Provide the [x, y] coordinate of the cell's center where the given text is located.  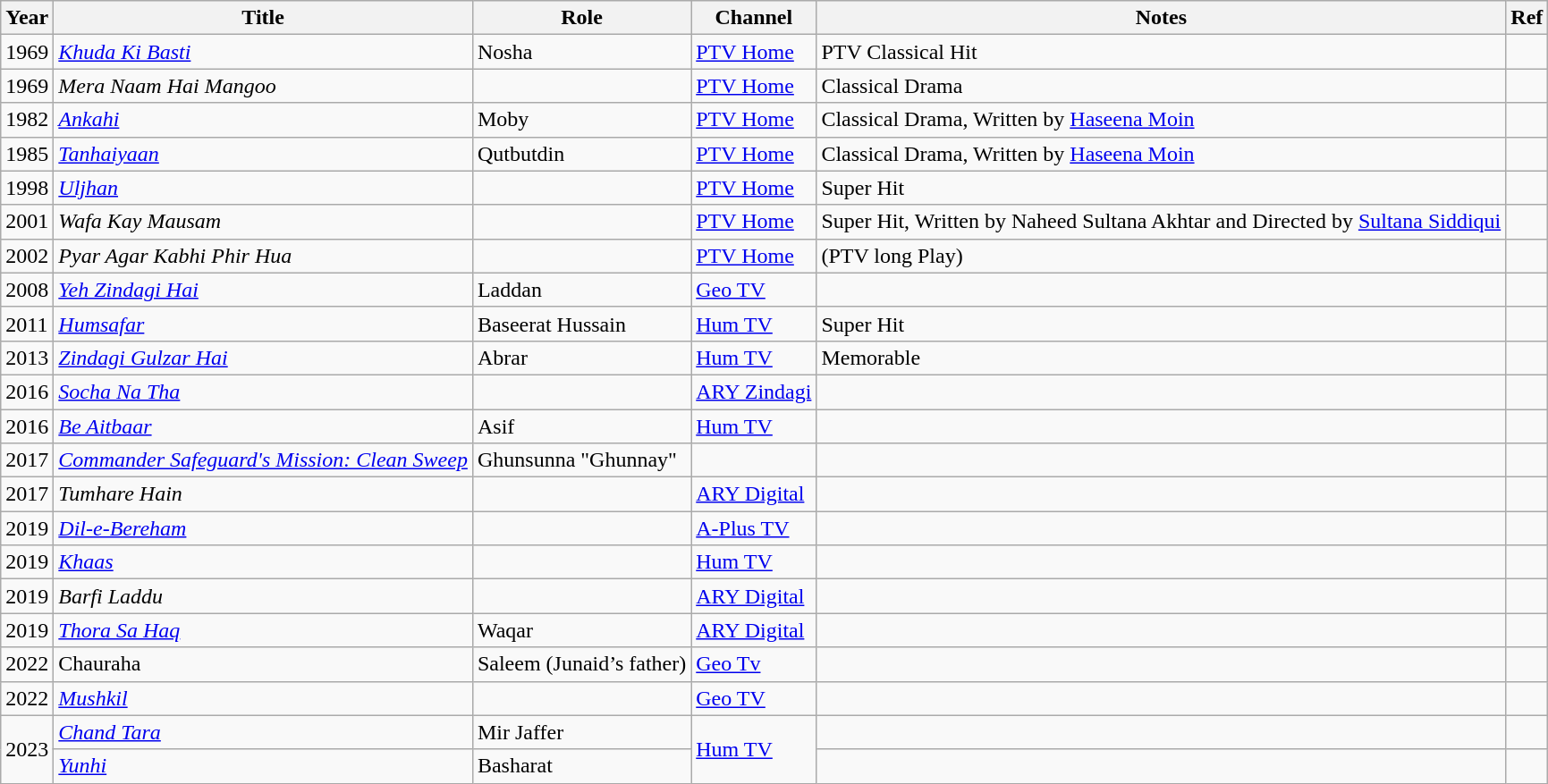
Khuda Ki Basti [263, 52]
Moby [581, 120]
Mera Naam Hai Mangoo [263, 86]
Ref [1527, 18]
Year [27, 18]
Mir Jaffer [581, 732]
1998 [27, 188]
Tumhare Hain [263, 494]
Be Aitbaar [263, 426]
Memorable [1161, 358]
Commander Safeguard's Mission: Clean Sweep [263, 460]
Saleem (Junaid’s father) [581, 664]
Baseerat Hussain [581, 324]
Chauraha [263, 664]
Ghunsunna "Ghunnay" [581, 460]
Mushkil [263, 698]
Notes [1161, 18]
Geo Tv [754, 664]
Abrar [581, 358]
1985 [27, 154]
Qutbutdin [581, 154]
Chand Tara [263, 732]
Ankahi [263, 120]
2011 [27, 324]
Super Hit, Written by Naheed Sultana Akhtar and Directed by Sultana Siddiqui [1161, 222]
Barfi Laddu [263, 596]
Humsafar [263, 324]
Basharat [581, 766]
Zindagi Gulzar Hai [263, 358]
Asif [581, 426]
2008 [27, 290]
Thora Sa Haq [263, 630]
PTV Classical Hit [1161, 52]
Socha Na Tha [263, 392]
Classical Drama [1161, 86]
Laddan [581, 290]
Yunhi [263, 766]
2002 [27, 256]
Khaas [263, 562]
Channel [754, 18]
Pyar Agar Kabhi Phir Hua [263, 256]
(PTV long Play) [1161, 256]
Title [263, 18]
1982 [27, 120]
Dil-e-Bereham [263, 528]
A-Plus TV [754, 528]
Nosha [581, 52]
Wafa Kay Mausam [263, 222]
Role [581, 18]
Waqar [581, 630]
Tanhaiyaan [263, 154]
2023 [27, 749]
ARY Zindagi [754, 392]
2001 [27, 222]
Uljhan [263, 188]
Yeh Zindagi Hai [263, 290]
2013 [27, 358]
